Locate the cell with the specified text and output its (X, Y) center coordinate. 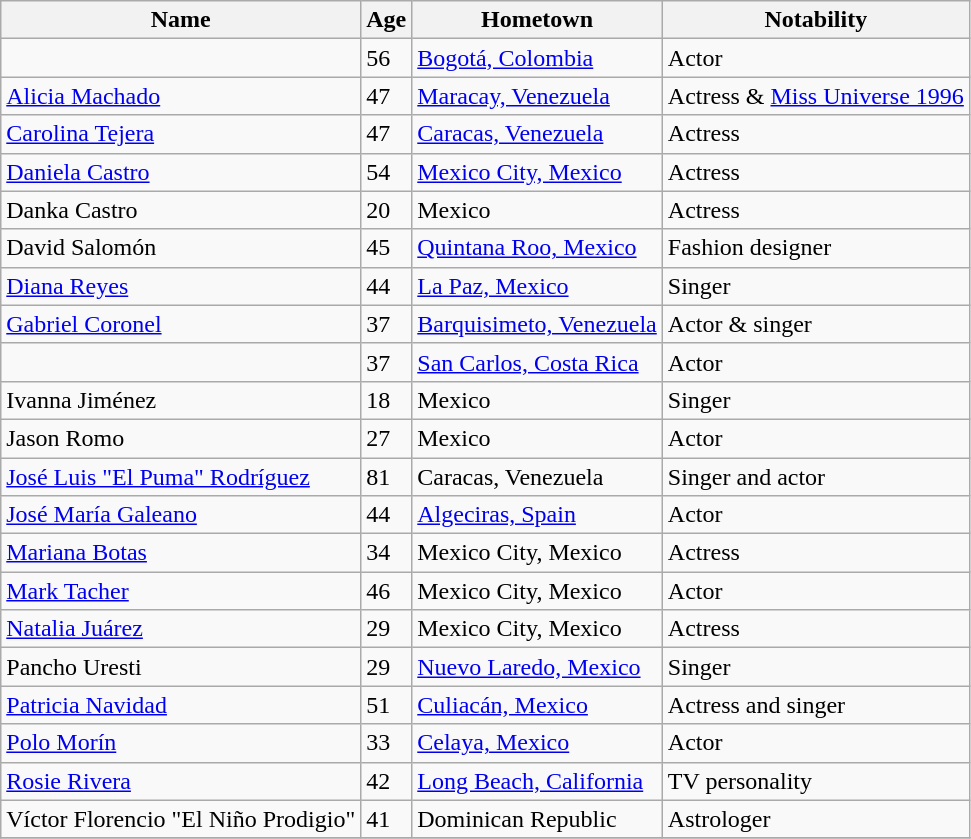
27 (386, 438)
Patricia Navidad (181, 705)
Polo Morín (181, 743)
Long Beach, California (538, 781)
Fashion designer (816, 248)
Daniela Castro (181, 172)
José María Galeano (181, 515)
56 (386, 58)
20 (386, 210)
46 (386, 591)
Culiacán, Mexico (538, 705)
Mariana Botas (181, 553)
Maracay, Venezuela (538, 96)
Algeciras, Spain (538, 515)
Bogotá, Colombia (538, 58)
Quintana Roo, Mexico (538, 248)
Diana Reyes (181, 286)
18 (386, 400)
54 (386, 172)
Astrologer (816, 819)
Singer and actor (816, 477)
Carolina Tejera (181, 134)
Mark Tacher (181, 591)
Notability (816, 20)
Hometown (538, 20)
San Carlos, Costa Rica (538, 362)
45 (386, 248)
José Luis "El Puma" Rodríguez (181, 477)
Celaya, Mexico (538, 743)
Actor & singer (816, 324)
81 (386, 477)
Natalia Juárez (181, 629)
Name (181, 20)
51 (386, 705)
TV personality (816, 781)
Ivanna Jiménez (181, 400)
Age (386, 20)
Actress and singer (816, 705)
Jason Romo (181, 438)
Actress & Miss Universe 1996 (816, 96)
41 (386, 819)
42 (386, 781)
33 (386, 743)
Rosie Rivera (181, 781)
Danka Castro (181, 210)
Víctor Florencio "El Niño Prodigio" (181, 819)
Gabriel Coronel (181, 324)
Pancho Uresti (181, 667)
David Salomón (181, 248)
Alicia Machado (181, 96)
Nuevo Laredo, Mexico (538, 667)
34 (386, 553)
La Paz, Mexico (538, 286)
Barquisimeto, Venezuela (538, 324)
Dominican Republic (538, 819)
